Identify which cell holds the provided text, then report its [X, Y] central coordinate. 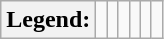
Legend: [48, 20]
